Return [x, y] of the center of cell containing provided text 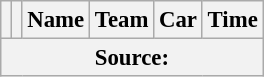
Name [56, 20]
Source: [132, 58]
Team [121, 20]
Time [232, 20]
Car [178, 20]
